Search for the cell housing the specified text and yield its (X, Y) center coordinate. 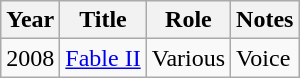
Notes (265, 20)
Role (188, 20)
Title (103, 20)
Voice (265, 58)
Year (30, 20)
2008 (30, 58)
Various (188, 58)
Fable II (103, 58)
